Return (X, Y) of the center of cell containing provided text 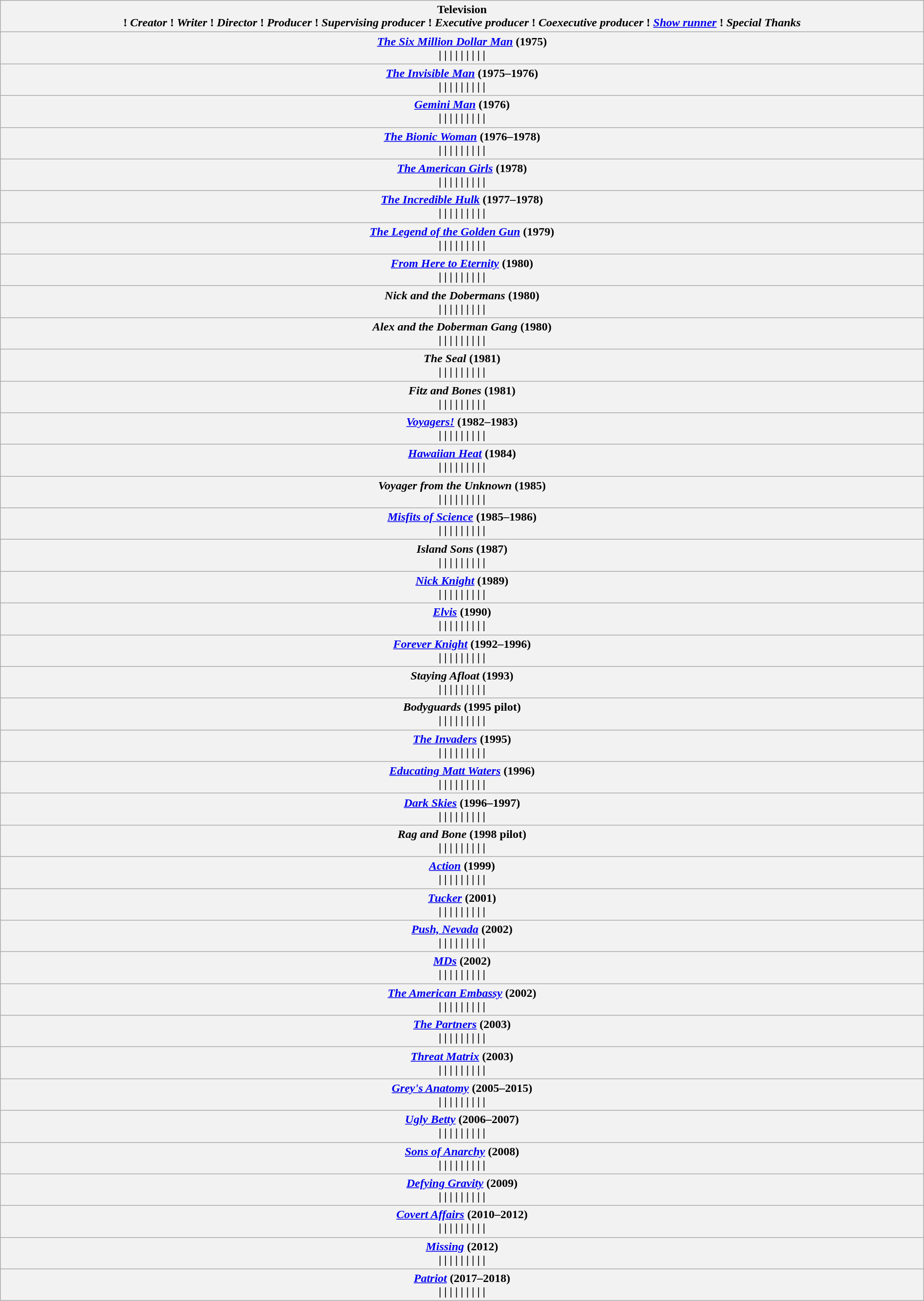
Voyager from the Unknown (1985)| | | | | | | | | (462, 492)
Elvis (1990)| | | | | | | | | (462, 619)
Nick Knight (1989)| | | | | | | | | (462, 587)
Missing (2012)| | | | | | | | | (462, 1253)
The Invisible Man (1975–1976)| | | | | | | | | (462, 80)
From Here to Eternity (1980)| | | | | | | | | (462, 270)
Rag and Bone (1998 pilot)| | | | | | | | | (462, 840)
Sons of Anarchy (2008)| | | | | | | | | (462, 1158)
The Bionic Woman (1976–1978)| | | | | | | | | (462, 143)
Television! Creator ! Writer ! Director ! Producer ! Supervising producer ! Executive producer ! Coexecutive producer ! Show runner ! Special Thanks (462, 17)
The Invaders (1995)| | | | | | | | | (462, 746)
Voyagers! (1982–1983)| | | | | | | | | (462, 429)
Staying Afloat (1993)| | | | | | | | | (462, 682)
The Seal (1981)| | | | | | | | | (462, 365)
Grey's Anatomy (2005–2015)| | | | | | | | | (462, 1095)
Action (1999)| | | | | | | | | (462, 873)
Educating Matt Waters (1996)| | | | | | | | | (462, 777)
Covert Affairs (2010–2012)| | | | | | | | | (462, 1222)
The Legend of the Golden Gun (1979)| | | | | | | | | (462, 238)
Misfits of Science (1985–1986)| | | | | | | | | (462, 524)
The Incredible Hulk (1977–1978)| | | | | | | | | (462, 207)
The Partners (2003)| | | | | | | | | (462, 1031)
Ugly Betty (2006–2007)| | | | | | | | | (462, 1126)
The American Embassy (2002)| | | | | | | | | (462, 999)
Nick and the Dobermans (1980)| | | | | | | | | (462, 301)
Threat Matrix (2003)| | | | | | | | | (462, 1063)
Defying Gravity (2009)| | | | | | | | | (462, 1189)
Alex and the Doberman Gang (1980)| | | | | | | | | (462, 333)
Fitz and Bones (1981)| | | | | | | | | (462, 397)
Tucker (2001)| | | | | | | | | (462, 904)
Gemini Man (1976)| | | | | | | | | (462, 111)
MDs (2002)| | | | | | | | | (462, 968)
The American Girls (1978)| | | | | | | | | (462, 175)
Island Sons (1987)| | | | | | | | | (462, 556)
Hawaiian Heat (1984)| | | | | | | | | (462, 460)
Forever Knight (1992–1996)| | | | | | | | | (462, 650)
Bodyguards (1995 pilot)| | | | | | | | | (462, 714)
The Six Million Dollar Man (1975)| | | | | | | | | (462, 48)
Dark Skies (1996–1997)| | | | | | | | | (462, 809)
Push, Nevada (2002)| | | | | | | | | (462, 936)
Patriot (2017–2018)| | | | | | | | | (462, 1285)
